Search for the cell housing the specified text and yield its [X, Y] center coordinate. 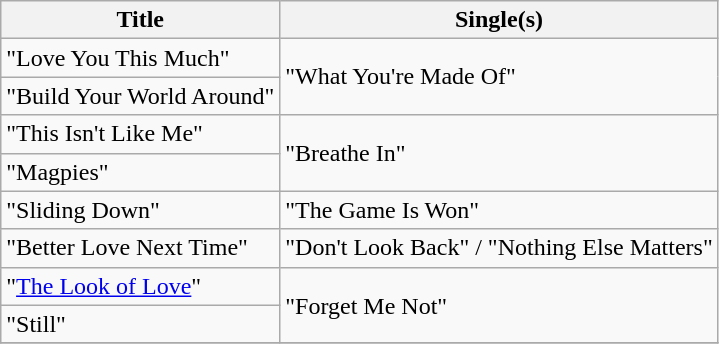
"Still" [140, 324]
"Better Love Next Time" [140, 248]
"Build Your World Around" [140, 96]
"Breathe In" [500, 153]
"Forget Me Not" [500, 305]
"Love You This Much" [140, 58]
"Magpies" [140, 172]
"The Look of Love" [140, 286]
Single(s) [500, 20]
"Sliding Down" [140, 210]
Title [140, 20]
"What You're Made Of" [500, 77]
"Don't Look Back" / "Nothing Else Matters" [500, 248]
"The Game Is Won" [500, 210]
"This Isn't Like Me" [140, 134]
